Scan for the cell matching the given text and deliver its (x, y) coordinate at center. 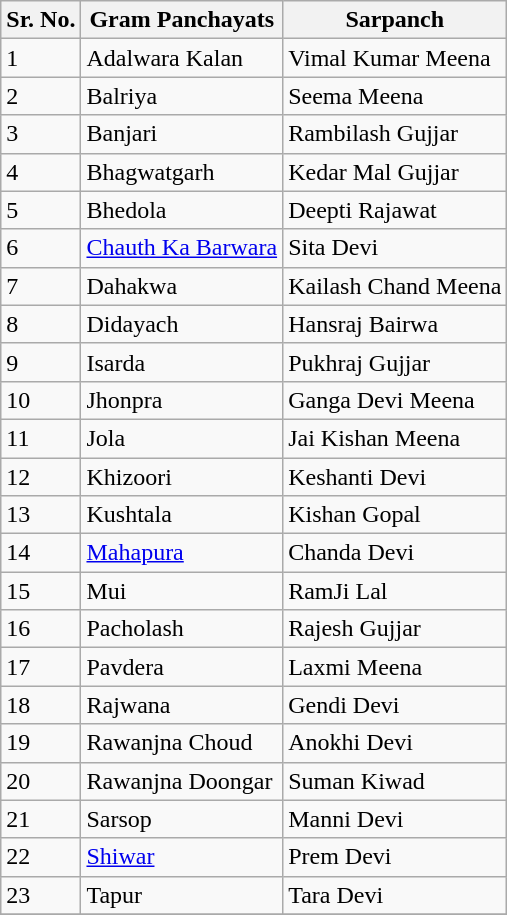
6 (41, 248)
19 (41, 743)
Laxmi Meena (395, 667)
Kushtala (182, 515)
Rambilash Gujjar (395, 134)
13 (41, 515)
5 (41, 210)
Jai Kishan Meena (395, 438)
Tara Devi (395, 895)
Rajwana (182, 705)
Sr. No. (41, 20)
Hansraj Bairwa (395, 324)
10 (41, 400)
9 (41, 362)
Mahapura (182, 553)
Sarsop (182, 819)
23 (41, 895)
15 (41, 591)
Manni Devi (395, 819)
Rawanjna Choud (182, 743)
Dahakwa (182, 286)
Kedar Mal Gujjar (395, 172)
20 (41, 781)
Rajesh Gujjar (395, 629)
22 (41, 857)
Deepti Rajawat (395, 210)
Banjari (182, 134)
Kishan Gopal (395, 515)
8 (41, 324)
1 (41, 58)
Khizoori (182, 477)
7 (41, 286)
Gendi Devi (395, 705)
17 (41, 667)
Chanda Devi (395, 553)
Keshanti Devi (395, 477)
Vimal Kumar Meena (395, 58)
Pukhraj Gujjar (395, 362)
Seema Meena (395, 96)
RamJi Lal (395, 591)
Shiwar (182, 857)
11 (41, 438)
Isarda (182, 362)
Anokhi Devi (395, 743)
Chauth Ka Barwara (182, 248)
16 (41, 629)
Jola (182, 438)
Sarpanch (395, 20)
Sita Devi (395, 248)
Rawanjna Doongar (182, 781)
Suman Kiwad (395, 781)
21 (41, 819)
Bhagwatgarh (182, 172)
18 (41, 705)
Adalwara Kalan (182, 58)
Pacholash (182, 629)
Jhonpra (182, 400)
Balriya (182, 96)
Gram Panchayats (182, 20)
Pavdera (182, 667)
Didayach (182, 324)
3 (41, 134)
12 (41, 477)
Mui (182, 591)
Prem Devi (395, 857)
2 (41, 96)
Ganga Devi Meena (395, 400)
Kailash Chand Meena (395, 286)
Bhedola (182, 210)
14 (41, 553)
Tapur (182, 895)
4 (41, 172)
